Search for the cell housing the specified text and yield its (x, y) center coordinate. 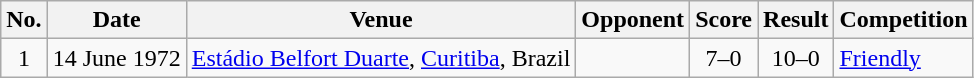
No. (24, 20)
Score (724, 20)
Result (796, 20)
Opponent (633, 20)
14 June 1972 (116, 58)
Estádio Belfort Duarte, Curitiba, Brazil (381, 58)
Venue (381, 20)
7–0 (724, 58)
1 (24, 58)
Friendly (904, 58)
10–0 (796, 58)
Competition (904, 20)
Date (116, 20)
